Provide the [X, Y] coordinate of the cell's center where the given text is located.  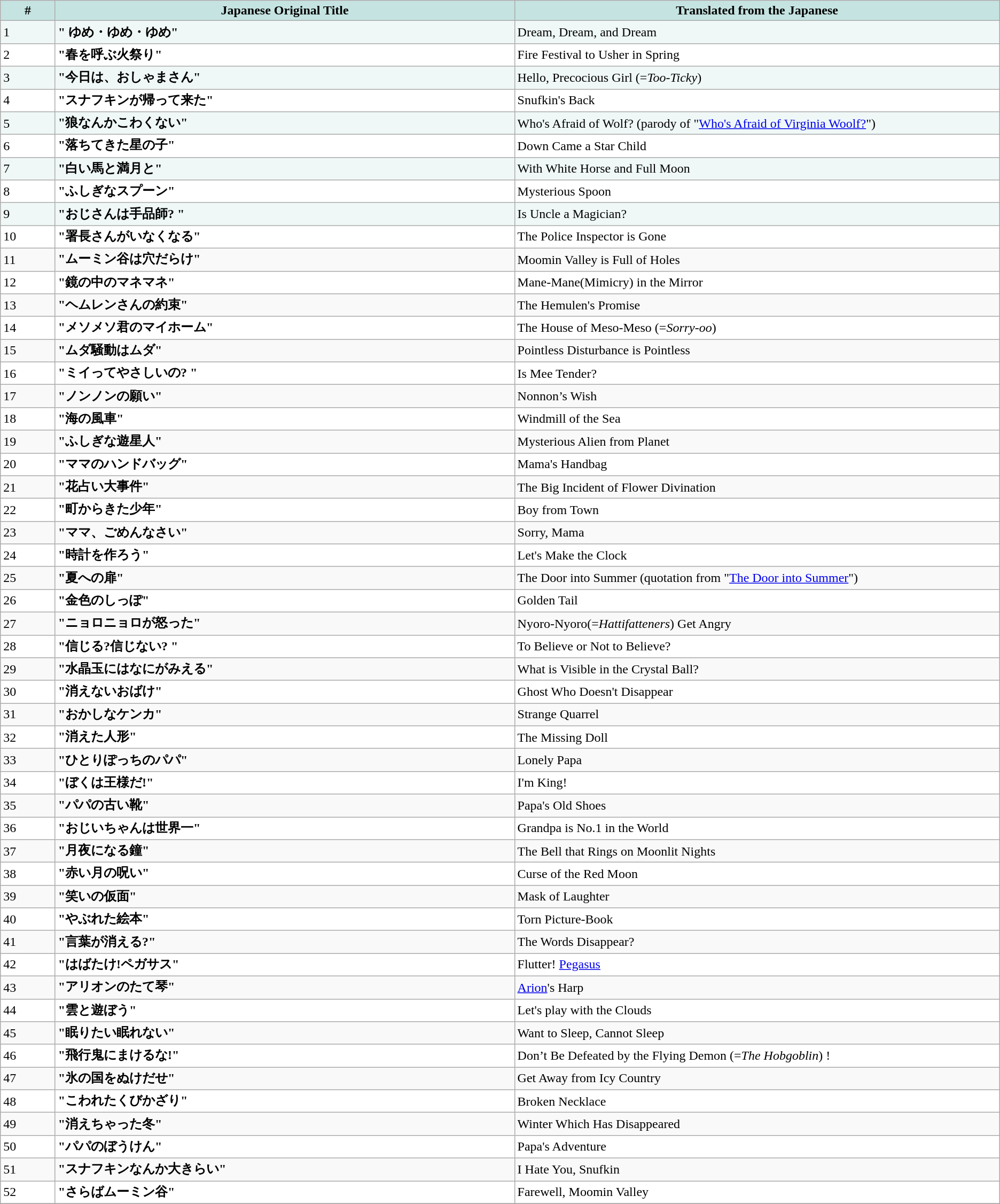
With White Horse and Full Moon [757, 169]
Arion's Harp [757, 988]
"ムダ騒動はムダ" [285, 351]
18 [28, 419]
Is Uncle a Magician? [757, 214]
22 [28, 510]
23 [28, 532]
47 [28, 1078]
"ヘムレンさんの約束" [285, 306]
The Hemulen's Promise [757, 306]
"ムーミン谷は穴だらけ" [285, 260]
Nonnon’s Wish [757, 397]
16 [28, 373]
"消えた人形" [285, 737]
Let's Make the Clock [757, 556]
39 [28, 897]
Windmill of the Sea [757, 419]
"ノンノンの願い" [285, 397]
Sorry, Mama [757, 532]
The Bell that Rings on Moonlit Nights [757, 851]
52 [28, 1193]
The House of Meso-Meso (=Sorry-oo) [757, 328]
Winter Which Has Disappeared [757, 1124]
"赤い月の呪い" [285, 874]
51 [28, 1169]
"眠りたい眠れない" [285, 1034]
Fire Festival to Usher in Spring [757, 55]
30 [28, 692]
35 [28, 806]
40 [28, 919]
"金色のしっぽ" [285, 601]
"夏への扉" [285, 578]
8 [28, 191]
Lonely Papa [757, 760]
50 [28, 1147]
"笑いの仮面" [285, 897]
48 [28, 1101]
Mysterious Spoon [757, 191]
Mask of Laughter [757, 897]
Strange Quarrel [757, 715]
The Big Incident of Flower Divination [757, 487]
Flutter! Pegasus [757, 965]
Down Came a Star Child [757, 146]
1 [28, 32]
41 [28, 942]
"月夜になる鐘" [285, 851]
Pointless Disturbance is Pointless [757, 351]
38 [28, 874]
Papa's Old Shoes [757, 806]
"飛行鬼にまけるな!" [285, 1056]
"氷の国をぬけだせ" [285, 1078]
"こわれたくびかざり" [285, 1101]
5 [28, 123]
33 [28, 760]
17 [28, 397]
2 [28, 55]
9 [28, 214]
Hello, Precocious Girl (=Too-Ticky) [757, 78]
7 [28, 169]
25 [28, 578]
The Door into Summer (quotation from "The Door into Summer") [757, 578]
"パパのぼうけん" [285, 1147]
Boy from Town [757, 510]
Don’t Be Defeated by the Flying Demon (=The Hobgoblin) ! [757, 1056]
32 [28, 737]
The Police Inspector is Gone [757, 237]
Mane-Mane(Mimicry) in the Mirror [757, 282]
Want to Sleep, Cannot Sleep [757, 1034]
21 [28, 487]
4 [28, 100]
Ghost Who Doesn't Disappear [757, 692]
Papa's Adventure [757, 1147]
31 [28, 715]
"やぶれた絵本" [285, 919]
"ひとりぽっちのパパ" [285, 760]
3 [28, 78]
10 [28, 237]
"時計を作ろう" [285, 556]
"ママ、ごめんなさい" [285, 532]
"パパの古い靴" [285, 806]
"雲と遊ぼう" [285, 1010]
"狼なんかこわくない" [285, 123]
Farewell, Moomin Valley [757, 1193]
"花占い大事件" [285, 487]
The Words Disappear? [757, 942]
"消えちゃった冬" [285, 1124]
The Missing Doll [757, 737]
Snufkin's Back [757, 100]
12 [28, 282]
49 [28, 1124]
"信じる?信じない? " [285, 647]
Broken Necklace [757, 1101]
46 [28, 1056]
"ぼくは王様だ!" [285, 782]
"おじさんは手品師? " [285, 214]
"白い馬と満月と" [285, 169]
"言葉が消える?" [285, 942]
"メソメソ君のマイホーム" [285, 328]
24 [28, 556]
Nyoro-Nyoro(=Hattifatteners) Get Angry [757, 623]
Dream, Dream, and Dream [757, 32]
"ママのハンドバッグ" [285, 465]
26 [28, 601]
Curse of the Red Moon [757, 874]
Translated from the Japanese [757, 11]
"ニョロニョロが怒った" [285, 623]
15 [28, 351]
"スナフキンなんか大きらい" [285, 1169]
43 [28, 988]
To Believe or Not to Believe? [757, 647]
29 [28, 669]
"落ちてきた星の子" [285, 146]
Moomin Valley is Full of Holes [757, 260]
"ミイってやさしいの? " [285, 373]
"アリオンのたて琴" [285, 988]
What is Visible in the Crystal Ball? [757, 669]
Is Mee Tender? [757, 373]
34 [28, 782]
Torn Picture-Book [757, 919]
13 [28, 306]
44 [28, 1010]
# [28, 11]
11 [28, 260]
Get Away from Icy Country [757, 1078]
Mysterious Alien from Planet [757, 441]
"春を呼ぶ火祭り" [285, 55]
"今日は、おしゃまさん" [285, 78]
"水晶玉にはなにがみえる" [285, 669]
"町からきた少年" [285, 510]
"おかしなケンカ" [285, 715]
"海の風車" [285, 419]
" ゆめ・ゆめ・ゆめ" [285, 32]
"署長さんがいなくなる" [285, 237]
I Hate You, Snufkin [757, 1169]
42 [28, 965]
Let's play with the Clouds [757, 1010]
45 [28, 1034]
Japanese Original Title [285, 11]
Mama's Handbag [757, 465]
"はばたけ!ペガサス" [285, 965]
14 [28, 328]
Golden Tail [757, 601]
27 [28, 623]
19 [28, 441]
"スナフキンが帰って来た" [285, 100]
"さらばムーミン谷" [285, 1193]
"消えないおばけ" [285, 692]
36 [28, 828]
I'm King! [757, 782]
"ふしぎなスプーン" [285, 191]
"ふしぎな遊星人" [285, 441]
28 [28, 647]
Who's Afraid of Wolf? (parody of "Who's Afraid of Virginia Woolf?") [757, 123]
Grandpa is No.1 in the World [757, 828]
"鏡の中のマネマネ" [285, 282]
"おじいちゃんは世界一" [285, 828]
37 [28, 851]
6 [28, 146]
20 [28, 465]
